Return [X, Y] of the center of cell containing provided text 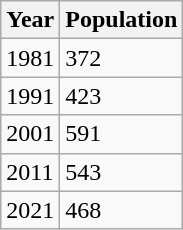
2021 [30, 210]
591 [122, 134]
372 [122, 58]
2001 [30, 134]
Year [30, 20]
2011 [30, 172]
1981 [30, 58]
Population [122, 20]
1991 [30, 96]
468 [122, 210]
543 [122, 172]
423 [122, 96]
